Provide the [X, Y] coordinate of the cell's center where the given text is located.  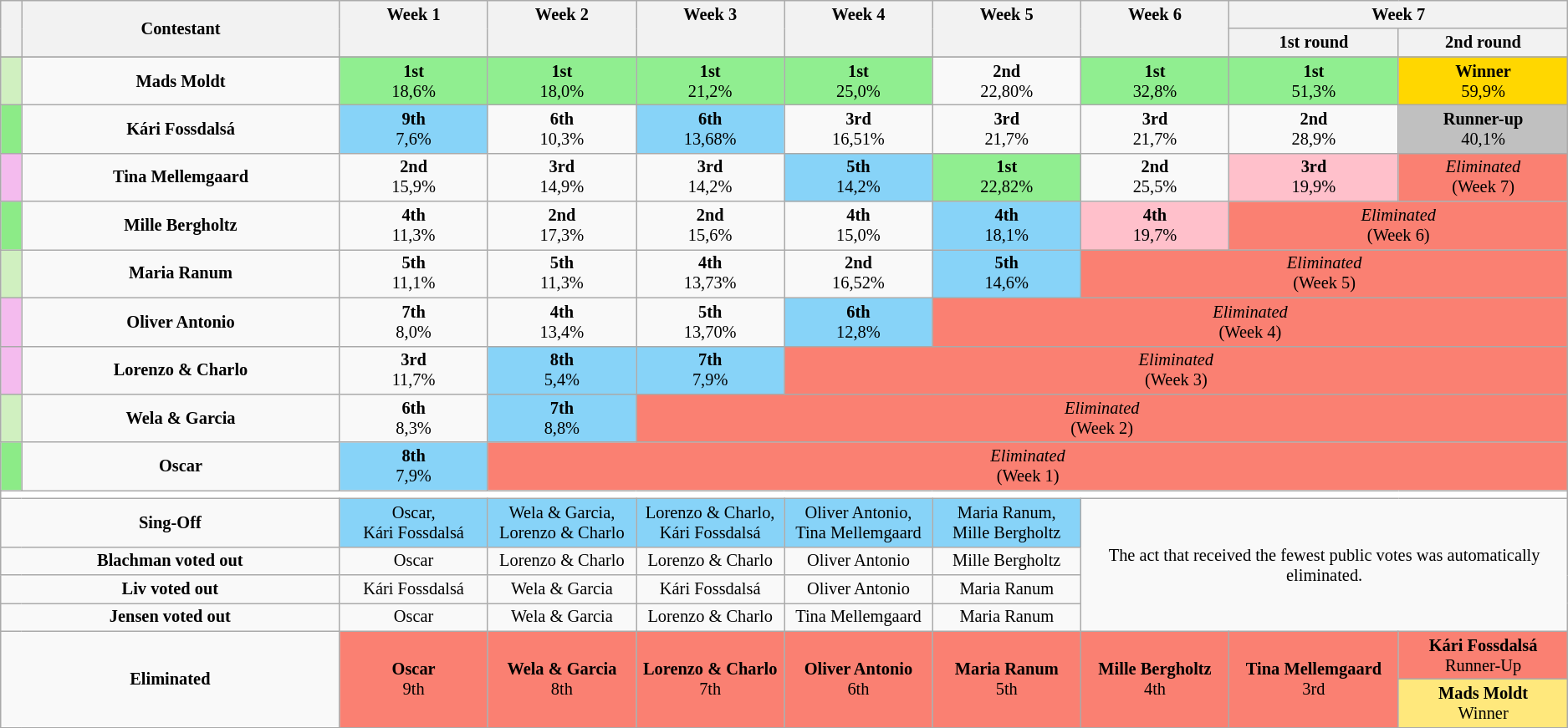
Wela & Garcia8th [562, 679]
Week 2 [562, 28]
2nd25,5% [1154, 177]
2nd round [1484, 43]
3rd14,9% [562, 177]
Mads MoldtWinner [1484, 703]
8th7,9% [413, 466]
Eliminated [171, 679]
2nd16,52% [858, 273]
Week 3 [711, 28]
Jensen voted out [171, 617]
Kári FossdalsáRunner-Up [1484, 655]
Eliminated(Week 4) [1250, 322]
1st18,0% [562, 81]
Eliminated(Week 3) [1176, 370]
Wela & Garcia,Lorenzo & Charlo [562, 522]
6th8,3% [413, 418]
Oscar,Kári Fossdalsá [413, 522]
7th7,9% [711, 370]
Oscar9th [413, 679]
Liv voted out [171, 589]
Lorenzo & Charlo,Kári Fossdalsá [711, 522]
Oliver Antonio6th [858, 679]
Mads Moldt [181, 81]
9th 7,6% [413, 129]
Maria Ranum5th [1007, 679]
Week 7 [1398, 14]
Week 4 [858, 28]
4th13,4% [562, 322]
8th5,4% [562, 370]
Lorenzo & Charlo7th [711, 679]
5th13,70% [711, 322]
Eliminated(Week 5) [1324, 273]
5th11,3% [562, 273]
Week 6 [1154, 28]
Eliminated(Week 2) [1102, 418]
4th11,3% [413, 226]
5th14,2% [858, 177]
Eliminated(Week 7) [1484, 177]
7th8,8% [562, 418]
Tina Mellemgaard3rd [1315, 679]
4th15,0% [858, 226]
Contestant [181, 28]
3rd16,51% [858, 129]
3rd11,7% [413, 370]
1st21,2% [711, 81]
Week 1 [413, 28]
2nd22,80% [1007, 81]
Maria Ranum,Mille Bergholtz [1007, 522]
1st25,0% [858, 81]
Sing-Off [171, 522]
Runner-up40,1% [1484, 129]
2nd15,6% [711, 226]
3rd14,2% [711, 177]
2nd15,9% [413, 177]
5th11,1% [413, 273]
1st round [1315, 43]
Blachman voted out [171, 561]
5th14,6% [1007, 273]
6th13,68% [711, 129]
6th12,8% [858, 322]
Oliver Antonio,Tina Mellemgaard [858, 522]
Winner59,9% [1484, 81]
Eliminated(Week 6) [1398, 226]
2nd28,9% [1315, 129]
7th8,0% [413, 322]
1st22,82% [1007, 177]
2nd17,3% [562, 226]
1st32,8% [1154, 81]
Mille Bergholtz4th [1154, 679]
Week 5 [1007, 28]
6th10,3% [562, 129]
The act that received the fewest public votes was automatically eliminated. [1324, 565]
4th13,73% [711, 273]
3rd19,9% [1315, 177]
1st18,6% [413, 81]
Eliminated(Week 1) [1028, 466]
4th18,1% [1007, 226]
1st51,3% [1315, 81]
4th19,7% [1154, 226]
